For the text-containing cell, return its midpoint in (x, y) coordinate format. 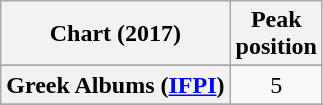
5 (276, 85)
Peakposition (276, 34)
Chart (2017) (116, 34)
Greek Albums (IFPI) (116, 85)
